Return the [x, y] coordinate for the center point of the cell that contains the specified text.  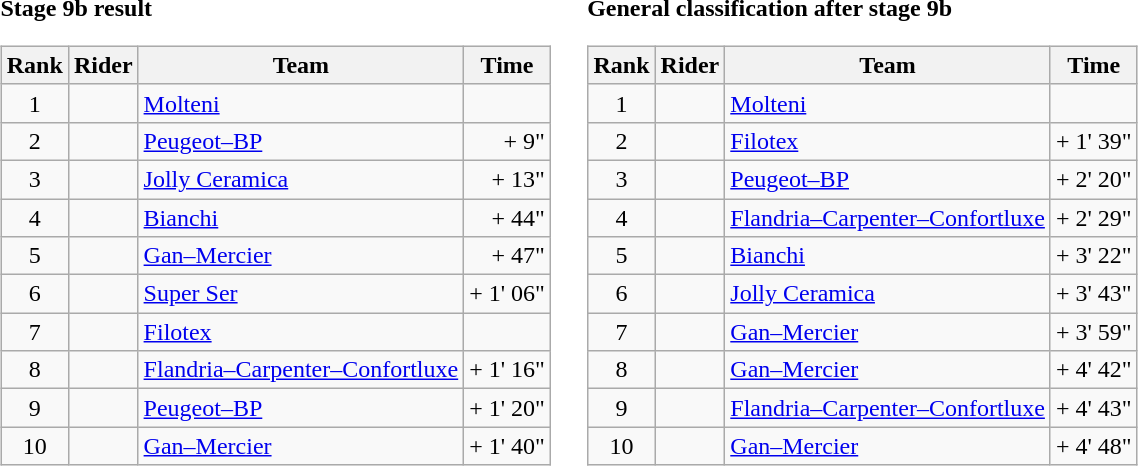
+ 2' 29" [1094, 217]
+ 13" [508, 179]
+ 1' 40" [508, 446]
+ 3' 43" [1094, 294]
+ 4' 43" [1094, 408]
+ 1' 06" [508, 294]
+ 47" [508, 256]
+ 1' 16" [508, 370]
+ 4' 42" [1094, 370]
+ 3' 22" [1094, 256]
+ 3' 59" [1094, 332]
Super Ser [301, 294]
+ 44" [508, 217]
+ 9" [508, 141]
+ 1' 39" [1094, 141]
+ 2' 20" [1094, 179]
+ 4' 48" [1094, 446]
+ 1' 20" [508, 408]
